Scan for the cell matching the given text and deliver its (x, y) coordinate at center. 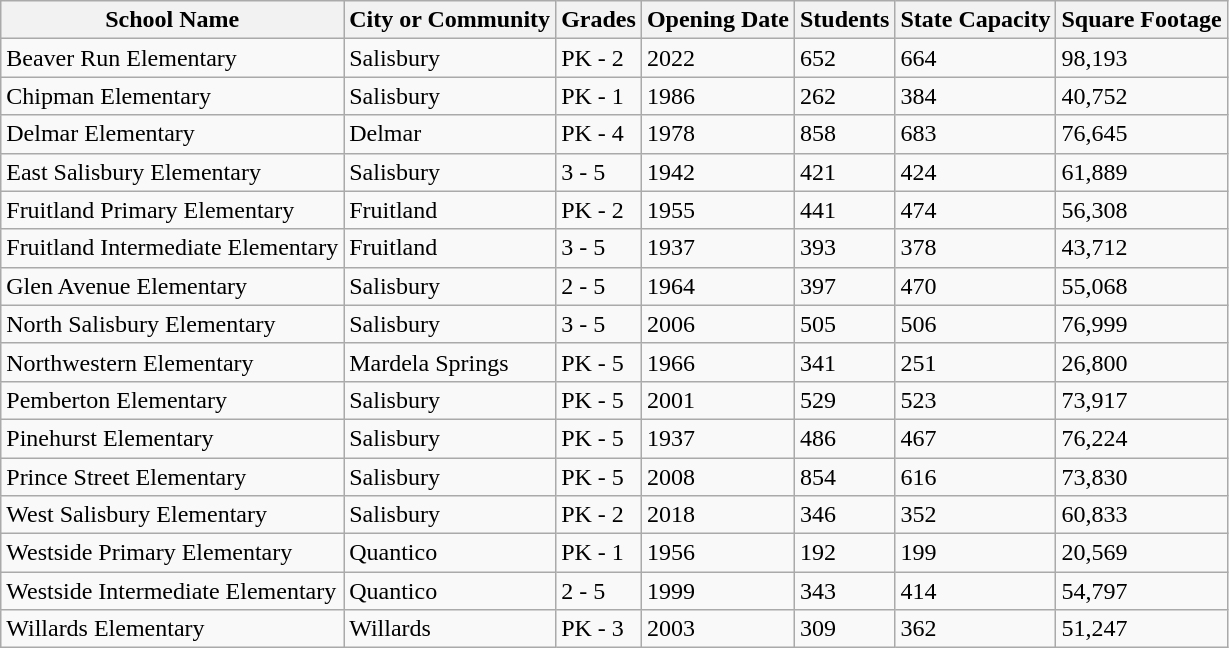
Westside Primary Elementary (172, 553)
384 (976, 96)
1966 (718, 362)
North Salisbury Elementary (172, 324)
309 (844, 629)
73,917 (1142, 400)
Glen Avenue Elementary (172, 286)
251 (976, 362)
Mardela Springs (450, 362)
683 (976, 134)
Fruitland Intermediate Elementary (172, 248)
486 (844, 438)
Opening Date (718, 20)
523 (976, 400)
West Salisbury Elementary (172, 515)
346 (844, 515)
Delmar (450, 134)
Willards (450, 629)
76,999 (1142, 324)
Square Footage (1142, 20)
1964 (718, 286)
1999 (718, 591)
56,308 (1142, 210)
76,224 (1142, 438)
1942 (718, 172)
441 (844, 210)
362 (976, 629)
Beaver Run Elementary (172, 58)
393 (844, 248)
664 (976, 58)
2003 (718, 629)
341 (844, 362)
61,889 (1142, 172)
43,712 (1142, 248)
55,068 (1142, 286)
192 (844, 553)
2018 (718, 515)
2022 (718, 58)
652 (844, 58)
76,645 (1142, 134)
1978 (718, 134)
PK - 4 (599, 134)
City or Community (450, 20)
467 (976, 438)
505 (844, 324)
199 (976, 553)
73,830 (1142, 477)
343 (844, 591)
East Salisbury Elementary (172, 172)
854 (844, 477)
421 (844, 172)
352 (976, 515)
616 (976, 477)
State Capacity (976, 20)
Fruitland Primary Elementary (172, 210)
529 (844, 400)
Pinehurst Elementary (172, 438)
Students (844, 20)
424 (976, 172)
Grades (599, 20)
Willards Elementary (172, 629)
Prince Street Elementary (172, 477)
98,193 (1142, 58)
1955 (718, 210)
858 (844, 134)
51,247 (1142, 629)
26,800 (1142, 362)
School Name (172, 20)
2001 (718, 400)
474 (976, 210)
20,569 (1142, 553)
Pemberton Elementary (172, 400)
1956 (718, 553)
414 (976, 591)
470 (976, 286)
PK - 3 (599, 629)
2008 (718, 477)
40,752 (1142, 96)
Northwestern Elementary (172, 362)
1986 (718, 96)
Delmar Elementary (172, 134)
Chipman Elementary (172, 96)
54,797 (1142, 591)
2006 (718, 324)
397 (844, 286)
506 (976, 324)
Westside Intermediate Elementary (172, 591)
60,833 (1142, 515)
262 (844, 96)
378 (976, 248)
